Search for the cell housing the specified text and yield its [X, Y] center coordinate. 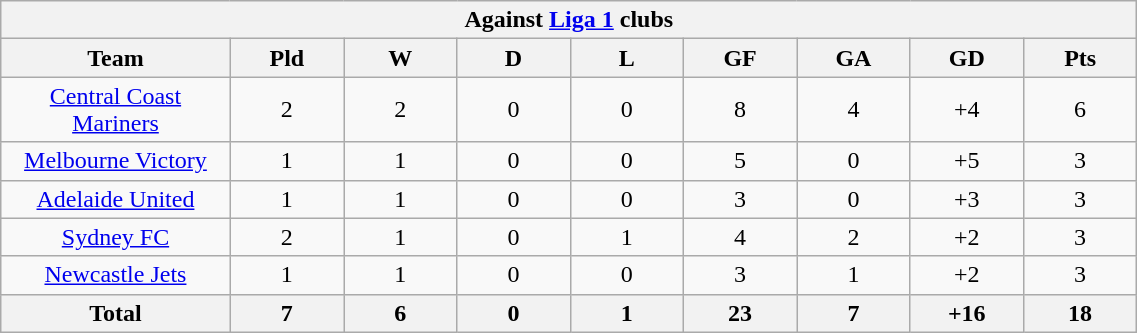
8 [740, 110]
Melbourne Victory [116, 161]
W [400, 58]
+16 [966, 313]
5 [740, 161]
+5 [966, 161]
D [514, 58]
+4 [966, 110]
Newcastle Jets [116, 275]
Adelaide United [116, 199]
GA [854, 58]
Pld [286, 58]
GD [966, 58]
+3 [966, 199]
Central Coast Mariners [116, 110]
Against Liga 1 clubs [569, 20]
Pts [1080, 58]
Team [116, 58]
GF [740, 58]
Sydney FC [116, 237]
L [626, 58]
23 [740, 313]
18 [1080, 313]
Total [116, 313]
